Find where the given text appears and provide that cell's center as (x, y) coordinate. 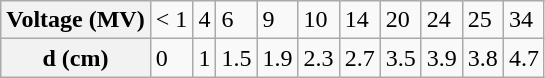
1.5 (236, 58)
2.3 (318, 58)
2.7 (360, 58)
d (cm) (76, 58)
1 (204, 58)
Voltage (MV) (76, 20)
3.5 (400, 58)
24 (442, 20)
6 (236, 20)
4.7 (524, 58)
25 (482, 20)
34 (524, 20)
4 (204, 20)
20 (400, 20)
3.9 (442, 58)
3.8 (482, 58)
0 (172, 58)
9 (278, 20)
1.9 (278, 58)
10 (318, 20)
14 (360, 20)
< 1 (172, 20)
